Capture the cell that displays the provided text and extract its (X, Y) central coordinate. 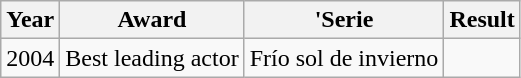
Best leading actor (152, 58)
Award (152, 20)
Frío sol de invierno (344, 58)
Year (30, 20)
2004 (30, 58)
Result (482, 20)
'Serie (344, 20)
